From the cell containing the given text, extract its center point as (X, Y) coordinate. 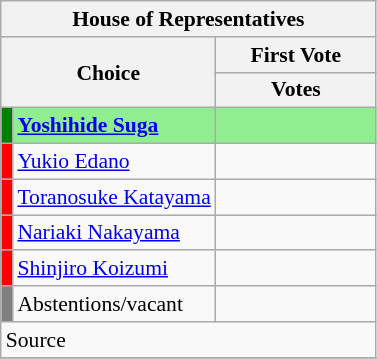
Abstentions/vacant (114, 304)
Votes (296, 90)
First Vote (296, 55)
Source (188, 340)
Yoshihide Suga (114, 126)
Yukio Edano (114, 162)
House of Representatives (188, 19)
Toranosuke Katayama (114, 197)
Shinjiro Koizumi (114, 269)
Nariaki Nakayama (114, 233)
Choice (108, 72)
